Provide the (X, Y) coordinate of the cell's center where the given text is located.  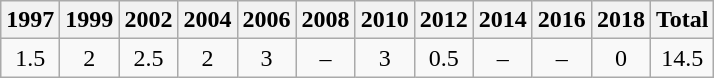
1.5 (30, 58)
2.5 (148, 58)
Total (682, 20)
0 (620, 58)
2002 (148, 20)
2006 (266, 20)
1999 (90, 20)
14.5 (682, 58)
0.5 (444, 58)
2014 (502, 20)
2018 (620, 20)
2016 (562, 20)
2004 (208, 20)
1997 (30, 20)
2010 (384, 20)
2012 (444, 20)
2008 (326, 20)
